From the cell containing the given text, extract its center point as [x, y] coordinate. 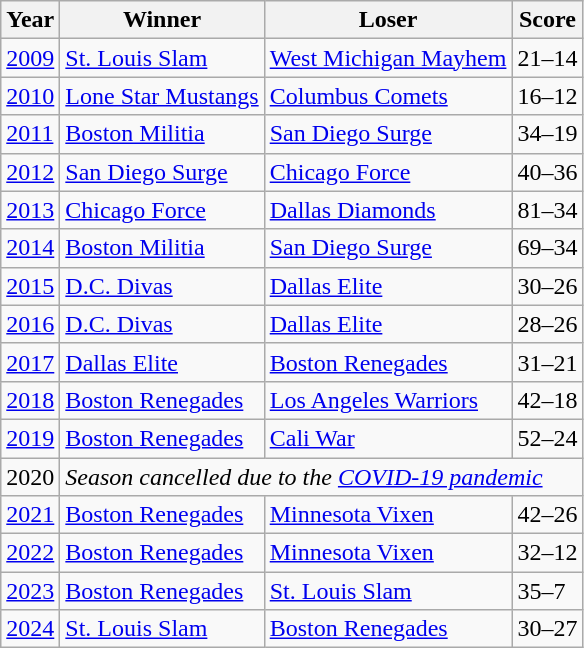
2011 [30, 134]
West Michigan Mayhem [388, 58]
32–12 [548, 553]
2019 [30, 438]
Dallas Diamonds [388, 210]
35–7 [548, 591]
Winner [162, 20]
69–34 [548, 248]
2021 [30, 515]
2022 [30, 553]
34–19 [548, 134]
Cali War [388, 438]
21–14 [548, 58]
2014 [30, 248]
28–26 [548, 324]
Loser [388, 20]
30–27 [548, 629]
2009 [30, 58]
16–12 [548, 96]
2024 [30, 629]
Score [548, 20]
Los Angeles Warriors [388, 400]
2023 [30, 591]
42–18 [548, 400]
2012 [30, 172]
2013 [30, 210]
81–34 [548, 210]
Season cancelled due to the COVID-19 pandemic [322, 477]
Lone Star Mustangs [162, 96]
Columbus Comets [388, 96]
2016 [30, 324]
2018 [30, 400]
31–21 [548, 362]
52–24 [548, 438]
Year [30, 20]
2020 [30, 477]
40–36 [548, 172]
2010 [30, 96]
2017 [30, 362]
42–26 [548, 515]
2015 [30, 286]
30–26 [548, 286]
